Find where the given text appears and provide that cell's center as [X, Y] coordinate. 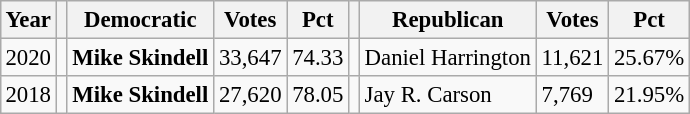
27,620 [250, 95]
74.33 [318, 57]
Democratic [140, 20]
Daniel Harrington [448, 57]
33,647 [250, 57]
Jay R. Carson [448, 95]
78.05 [318, 95]
21.95% [650, 95]
2020 [28, 57]
7,769 [572, 95]
2018 [28, 95]
Republican [448, 20]
11,621 [572, 57]
Year [28, 20]
25.67% [650, 57]
